Return the [x, y] coordinate for the center point of the cell that contains the specified text.  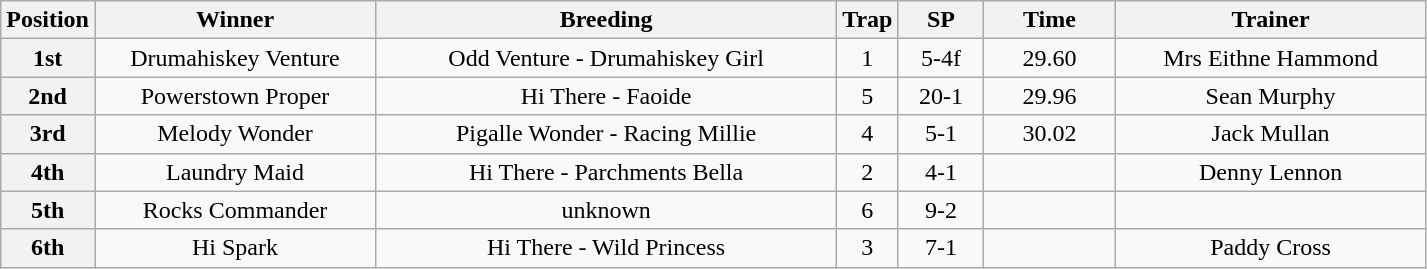
SP [941, 20]
Pigalle Wonder - Racing Millie [606, 134]
1st [48, 58]
30.02 [1050, 134]
Winner [234, 20]
Sean Murphy [1270, 96]
Hi Spark [234, 248]
9-2 [941, 210]
5-4f [941, 58]
Trainer [1270, 20]
Hi There - Parchments Bella [606, 172]
Trap [868, 20]
Hi There - Faoide [606, 96]
Melody Wonder [234, 134]
unknown [606, 210]
Mrs Eithne Hammond [1270, 58]
Hi There - Wild Princess [606, 248]
5 [868, 96]
29.96 [1050, 96]
Denny Lennon [1270, 172]
29.60 [1050, 58]
Powerstown Proper [234, 96]
4th [48, 172]
7-1 [941, 248]
3 [868, 248]
Paddy Cross [1270, 248]
2nd [48, 96]
Time [1050, 20]
3rd [48, 134]
Jack Mullan [1270, 134]
5th [48, 210]
Odd Venture - Drumahiskey Girl [606, 58]
Laundry Maid [234, 172]
4-1 [941, 172]
4 [868, 134]
20-1 [941, 96]
Breeding [606, 20]
Drumahiskey Venture [234, 58]
2 [868, 172]
6th [48, 248]
1 [868, 58]
Rocks Commander [234, 210]
Position [48, 20]
6 [868, 210]
5-1 [941, 134]
